Return the [x, y] coordinate for the center point of the cell that contains the specified text.  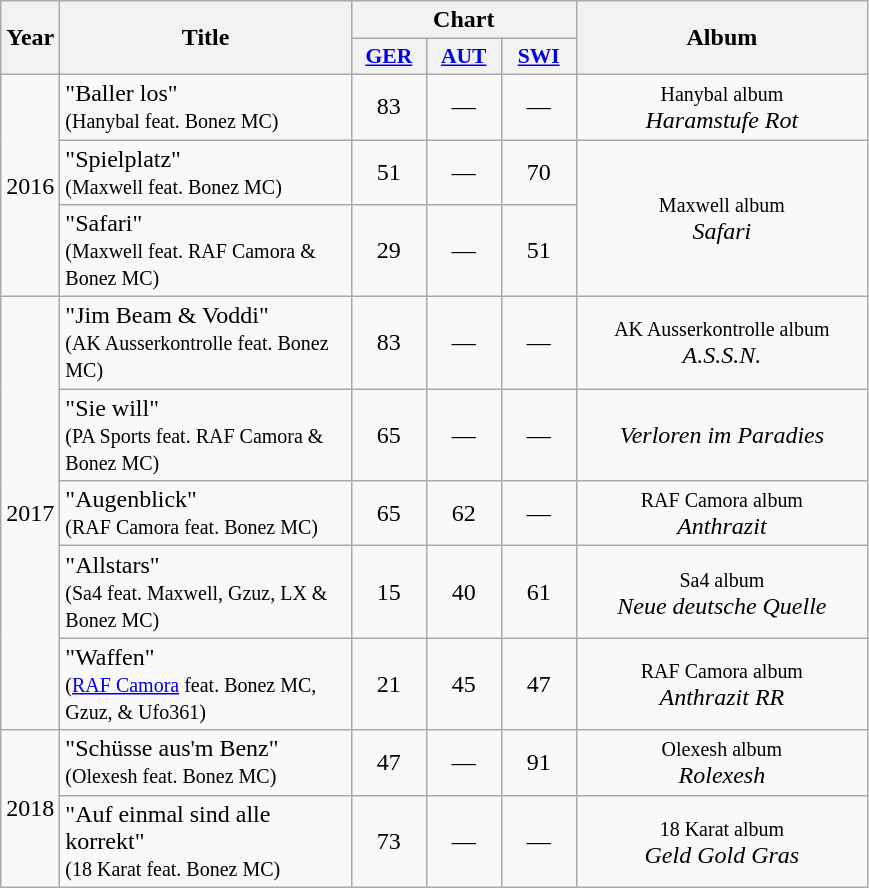
AUT [464, 57]
45 [464, 684]
Maxwell albumSafari [722, 218]
Chart [464, 20]
61 [538, 592]
"Auf einmal sind alle korrekt"(18 Karat feat. Bonez MC) [206, 841]
"Jim Beam & Voddi"(AK Ausserkontrolle feat. Bonez MC) [206, 343]
"Waffen"(RAF Camora feat. Bonez MC, Gzuz, & Ufo361) [206, 684]
2018 [30, 808]
"Baller los"(Hanybal feat. Bonez MC) [206, 106]
"Allstars"(Sa4 feat. Maxwell, Gzuz, LX & Bonez MC) [206, 592]
Olexesh albumRolexesh [722, 762]
70 [538, 172]
"Sie will"(PA Sports feat. RAF Camora & Bonez MC) [206, 435]
RAF Camora albumAnthrazit [722, 514]
Album [722, 38]
"Augenblick"(RAF Camora feat. Bonez MC) [206, 514]
Year [30, 38]
SWI [538, 57]
Verloren im Paradies [722, 435]
2016 [30, 185]
Hanybal albumHaramstufe Rot [722, 106]
GER [388, 57]
21 [388, 684]
40 [464, 592]
RAF Camora albumAnthrazit RR [722, 684]
62 [464, 514]
15 [388, 592]
Sa4 albumNeue deutsche Quelle [722, 592]
29 [388, 251]
91 [538, 762]
73 [388, 841]
"Schüsse aus'm Benz"(Olexesh feat. Bonez MC) [206, 762]
AK Ausserkontrolle albumA.S.S.N. [722, 343]
18 Karat albumGeld Gold Gras [722, 841]
"Spielplatz"(Maxwell feat. Bonez MC) [206, 172]
"Safari"(Maxwell feat. RAF Camora & Bonez MC) [206, 251]
Title [206, 38]
2017 [30, 514]
